Determine the [X, Y] coordinate at the center of the cell enclosing the given text.  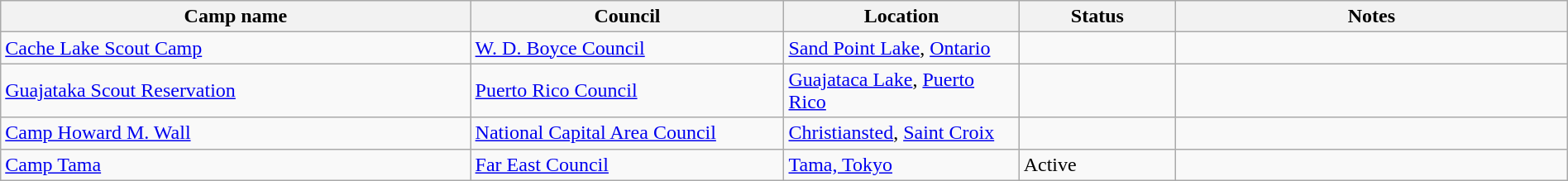
Status [1097, 17]
Sand Point Lake, Ontario [901, 48]
Tama, Tokyo [901, 164]
W. D. Boyce Council [627, 48]
Council [627, 17]
Camp Howard M. Wall [236, 133]
Camp name [236, 17]
Cache Lake Scout Camp [236, 48]
National Capital Area Council [627, 133]
Puerto Rico Council [627, 91]
Notes [1372, 17]
Guajataca Lake, Puerto Rico [901, 91]
Camp Tama [236, 164]
Location [901, 17]
Active [1097, 164]
Christiansted, Saint Croix [901, 133]
Far East Council [627, 164]
Guajataka Scout Reservation [236, 91]
